Provide the [X, Y] coordinate of the cell's center where the given text is located.  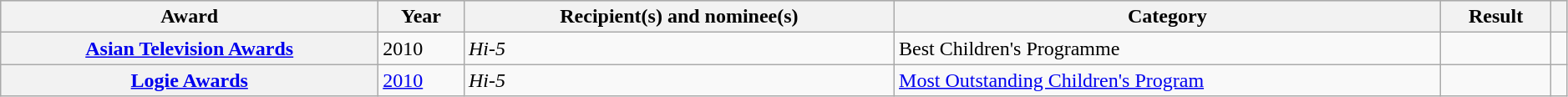
Asian Television Awards [190, 48]
Logie Awards [190, 80]
Year [421, 17]
Result [1495, 17]
Award [190, 17]
Best Children's Programme [1168, 48]
Category [1168, 17]
Recipient(s) and nominee(s) [678, 17]
Most Outstanding Children's Program [1168, 80]
